Capture the cell that displays the provided text and extract its [x, y] central coordinate. 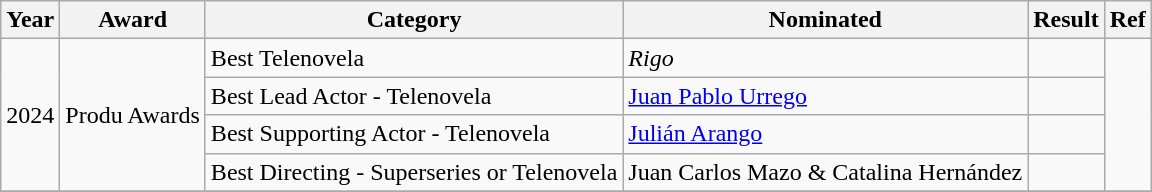
Year [30, 20]
Best Directing - Superseries or Telenovela [414, 172]
Nominated [826, 20]
Ref [1128, 20]
2024 [30, 115]
Best Lead Actor - Telenovela [414, 96]
Best Telenovela [414, 58]
Julián Arango [826, 134]
Best Supporting Actor - Telenovela [414, 134]
Juan Carlos Mazo & Catalina Hernández [826, 172]
Produ Awards [133, 115]
Award [133, 20]
Category [414, 20]
Juan Pablo Urrego [826, 96]
Rigo [826, 58]
Result [1066, 20]
